For the text-containing cell, return its midpoint in [x, y] coordinate format. 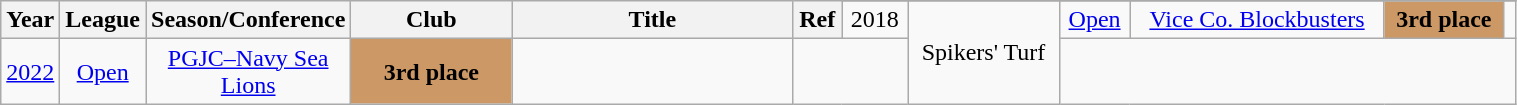
Club [432, 20]
2018 [875, 20]
Year [30, 20]
2022 [30, 72]
League [103, 20]
Title [652, 20]
PGJC–Navy Sea Lions [248, 72]
Ref [818, 20]
Spikers' Turf [984, 52]
Season/Conference [248, 20]
Vice Co. Blockbusters [1257, 20]
